Output the [x, y] coordinate of the center of the cell containing the given text.  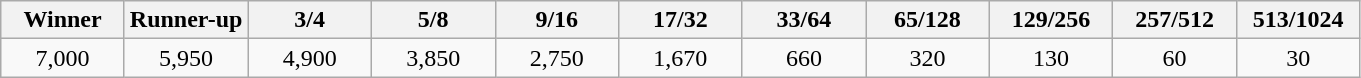
320 [928, 58]
9/16 [557, 20]
2,750 [557, 58]
513/1024 [1298, 20]
33/64 [804, 20]
7,000 [63, 58]
60 [1175, 58]
1,670 [681, 58]
4,900 [310, 58]
17/32 [681, 20]
257/512 [1175, 20]
660 [804, 58]
130 [1051, 58]
Winner [63, 20]
65/128 [928, 20]
5,950 [186, 58]
3,850 [433, 58]
5/8 [433, 20]
129/256 [1051, 20]
30 [1298, 58]
3/4 [310, 20]
Runner-up [186, 20]
